Return the [x, y] coordinate for the center point of the cell that contains the specified text.  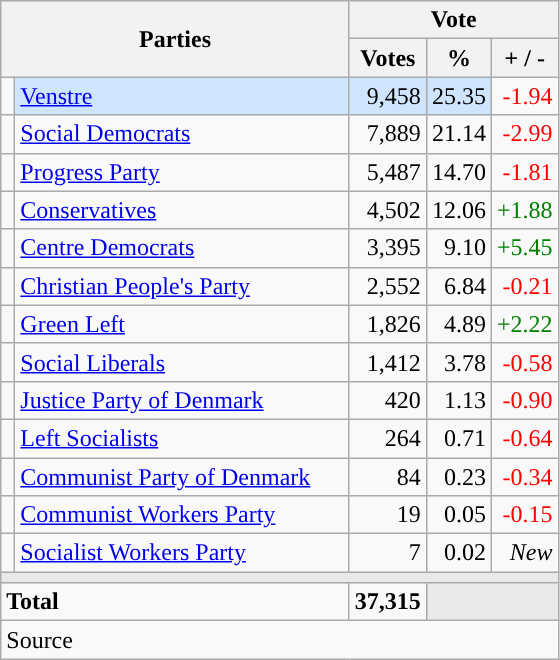
9,458 [388, 96]
Communist Workers Party [182, 515]
7 [388, 553]
9.10 [458, 248]
Social Democrats [182, 134]
7,889 [388, 134]
Votes [388, 58]
84 [388, 477]
3,395 [388, 248]
Green Left [182, 324]
Christian People's Party [182, 286]
Venstre [182, 96]
Communist Party of Denmark [182, 477]
1,826 [388, 324]
Social Liberals [182, 362]
+5.45 [524, 248]
Total [176, 602]
14.70 [458, 172]
-0.21 [524, 286]
New [524, 553]
-1.94 [524, 96]
6.84 [458, 286]
0.02 [458, 553]
3.78 [458, 362]
Source [280, 640]
21.14 [458, 134]
420 [388, 400]
Vote [454, 20]
0.23 [458, 477]
Progress Party [182, 172]
-0.90 [524, 400]
+1.88 [524, 210]
264 [388, 438]
Justice Party of Denmark [182, 400]
25.35 [458, 96]
Socialist Workers Party [182, 553]
+ / - [524, 58]
-0.58 [524, 362]
-0.64 [524, 438]
19 [388, 515]
1.13 [458, 400]
-2.99 [524, 134]
0.05 [458, 515]
Parties [176, 39]
12.06 [458, 210]
37,315 [388, 602]
Conservatives [182, 210]
Centre Democrats [182, 248]
+2.22 [524, 324]
0.71 [458, 438]
4,502 [388, 210]
-1.81 [524, 172]
-0.15 [524, 515]
1,412 [388, 362]
4.89 [458, 324]
% [458, 58]
5,487 [388, 172]
2,552 [388, 286]
-0.34 [524, 477]
Left Socialists [182, 438]
